Output the [x, y] coordinate of the center of the cell containing the given text.  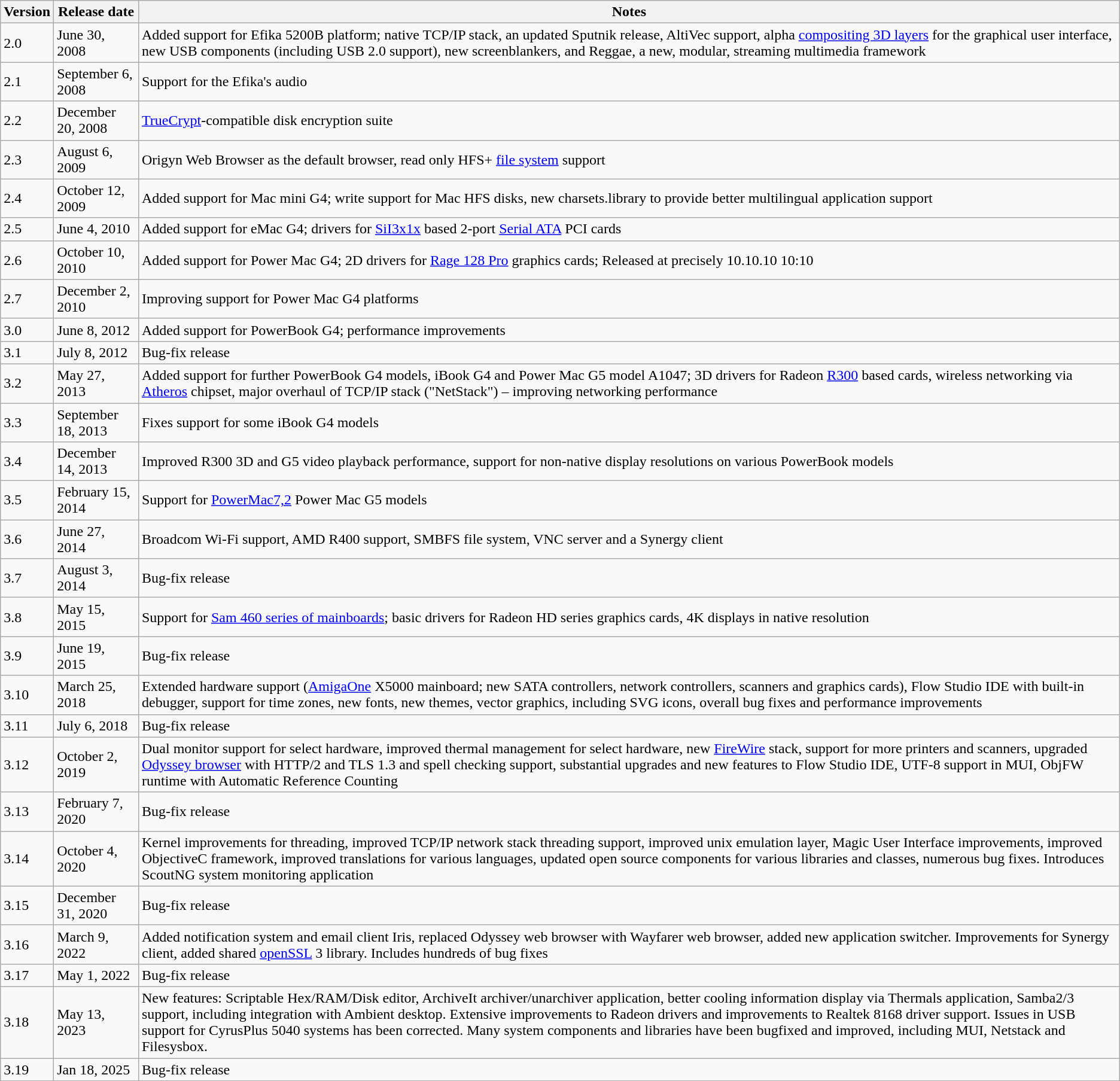
3.7 [28, 578]
3.19 [28, 1069]
3.2 [28, 383]
2.1 [28, 81]
Notes [629, 12]
September 18, 2013 [96, 422]
Added support for Mac mini G4; write support for Mac HFS disks, new charsets.library to provide better multilingual application support [629, 199]
June 27, 2014 [96, 540]
2.3 [28, 159]
2.2 [28, 121]
June 19, 2015 [96, 656]
July 6, 2018 [96, 726]
February 7, 2020 [96, 811]
3.13 [28, 811]
3.16 [28, 944]
June 4, 2010 [96, 229]
June 30, 2008 [96, 43]
3.5 [28, 500]
TrueCrypt-compatible disk encryption suite [629, 121]
3.6 [28, 540]
March 25, 2018 [96, 695]
October 4, 2020 [96, 858]
May 13, 2023 [96, 1022]
2.6 [28, 260]
3.14 [28, 858]
Support for Sam 460 series of mainboards; basic drivers for Radeon HD series graphics cards, 4K displays in native resolution [629, 617]
May 15, 2015 [96, 617]
3.3 [28, 422]
3.8 [28, 617]
Added support for PowerBook G4; performance improvements [629, 330]
Fixes support for some iBook G4 models [629, 422]
December 14, 2013 [96, 462]
2.7 [28, 299]
October 10, 2010 [96, 260]
October 12, 2009 [96, 199]
Support for the Efika's audio [629, 81]
Version [28, 12]
Release date [96, 12]
Broadcom Wi-Fi support, AMD R400 support, SMBFS file system, VNC server and a Synergy client [629, 540]
August 3, 2014 [96, 578]
3.10 [28, 695]
September 6, 2008 [96, 81]
October 2, 2019 [96, 765]
Added support for Power Mac G4; 2D drivers for Rage 128 Pro graphics cards; Released at precisely 10.10.10 10:10 [629, 260]
Improving support for Power Mac G4 platforms [629, 299]
Improved R300 3D and G5 video playback performance, support for non-native display resolutions on various PowerBook models [629, 462]
Support for PowerMac7,2 Power Mac G5 models [629, 500]
May 27, 2013 [96, 383]
3.9 [28, 656]
2.4 [28, 199]
3.11 [28, 726]
Added support for eMac G4; drivers for SiI3x1x based 2-port Serial ATA PCI cards [629, 229]
Jan 18, 2025 [96, 1069]
3.12 [28, 765]
March 9, 2022 [96, 944]
3.17 [28, 975]
3.1 [28, 352]
June 8, 2012 [96, 330]
May 1, 2022 [96, 975]
3.4 [28, 462]
August 6, 2009 [96, 159]
2.0 [28, 43]
3.0 [28, 330]
3.18 [28, 1022]
2.5 [28, 229]
July 8, 2012 [96, 352]
3.15 [28, 906]
December 2, 2010 [96, 299]
December 31, 2020 [96, 906]
December 20, 2008 [96, 121]
Origyn Web Browser as the default browser, read only HFS+ file system support [629, 159]
February 15, 2014 [96, 500]
